Output the [x, y] coordinate of the center of the cell containing the given text.  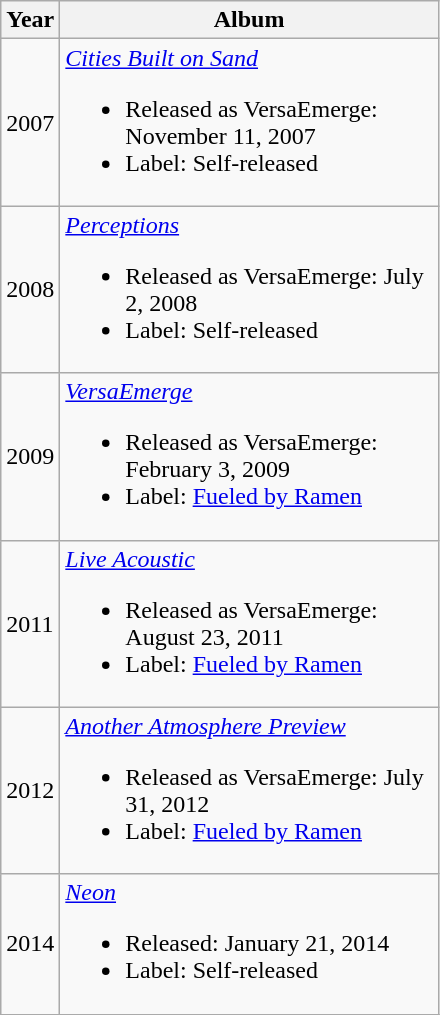
2009 [30, 456]
Cities Built on SandReleased as VersaEmerge: November 11, 2007Label: Self-released [250, 122]
PerceptionsReleased as VersaEmerge: July 2, 2008Label: Self-released [250, 290]
Year [30, 20]
2011 [30, 624]
Live AcousticReleased as VersaEmerge: August 23, 2011Label: Fueled by Ramen [250, 624]
NeonReleased: January 21, 2014Label: Self-released [250, 944]
VersaEmergeReleased as VersaEmerge: February 3, 2009Label: Fueled by Ramen [250, 456]
2012 [30, 790]
Album [250, 20]
2007 [30, 122]
2008 [30, 290]
2014 [30, 944]
Another Atmosphere PreviewReleased as VersaEmerge: July 31, 2012Label: Fueled by Ramen [250, 790]
